Provide the (X, Y) coordinate of the cell's center where the given text is located.  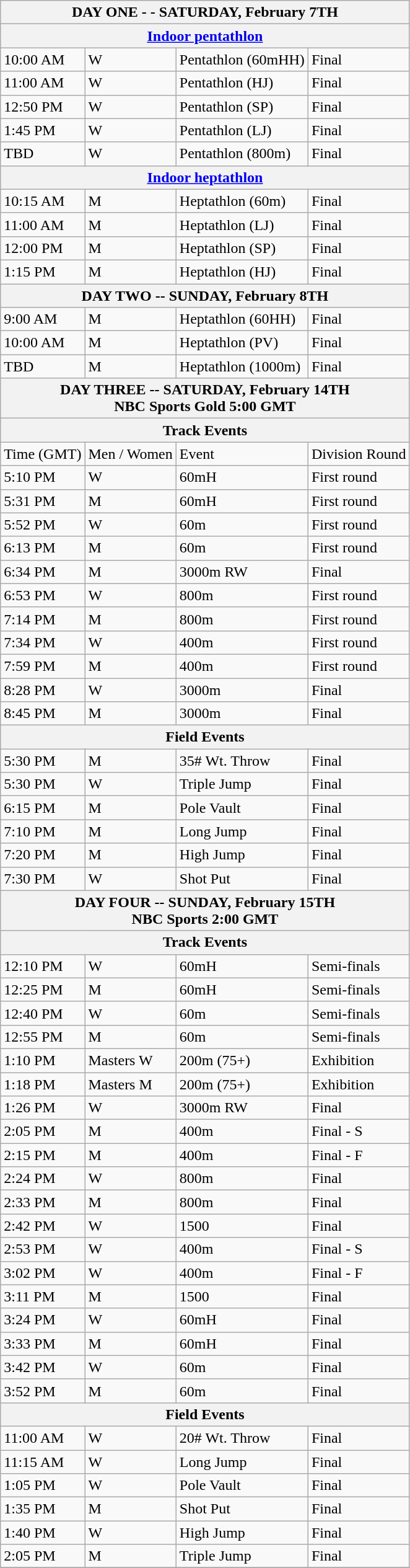
7:34 PM (43, 642)
2:53 PM (43, 1249)
Heptathlon (60m) (242, 201)
35# Wt. Throw (242, 761)
Heptathlon (SP) (242, 248)
Pentathlon (800m) (242, 154)
9:00 AM (43, 319)
7:14 PM (43, 619)
Pentathlon (LJ) (242, 130)
10:15 AM (43, 201)
Pentathlon (HJ) (242, 83)
3:11 PM (43, 1296)
8:45 PM (43, 714)
Heptathlon (LJ) (242, 224)
Heptathlon (PV) (242, 343)
2:33 PM (43, 1202)
12:55 PM (43, 1037)
Masters M (130, 1084)
2:15 PM (43, 1155)
12:25 PM (43, 990)
Heptathlon (1000m) (242, 366)
Heptathlon (HJ) (242, 272)
5:10 PM (43, 477)
1:10 PM (43, 1060)
3:02 PM (43, 1273)
11:15 AM (43, 1461)
7:30 PM (43, 879)
6:34 PM (43, 572)
6:13 PM (43, 548)
Indoor heptathlon (205, 177)
12:00 PM (43, 248)
Division Round (359, 454)
1:45 PM (43, 130)
Heptathlon (60HH) (242, 319)
DAY TWO -- SUNDAY, February 8TH (205, 296)
7:10 PM (43, 831)
1:05 PM (43, 1486)
3:42 PM (43, 1367)
DAY FOUR -- SUNDAY, February 15TH NBC Sports 2:00 GMT (205, 910)
3:24 PM (43, 1320)
5:52 PM (43, 525)
Indoor pentathlon (205, 36)
1:26 PM (43, 1108)
12:40 PM (43, 1013)
7:59 PM (43, 666)
Men / Women (130, 454)
12:10 PM (43, 966)
12:50 PM (43, 107)
6:15 PM (43, 808)
2:42 PM (43, 1226)
Pentathlon (SP) (242, 107)
DAY ONE - - SATURDAY, February 7TH (205, 12)
7:20 PM (43, 855)
DAY THREE -- SATURDAY, February 14TH NBC Sports Gold 5:00 GMT (205, 398)
1:40 PM (43, 1533)
1:18 PM (43, 1084)
Masters W (130, 1060)
1:35 PM (43, 1509)
3:52 PM (43, 1391)
8:28 PM (43, 690)
6:53 PM (43, 595)
1:15 PM (43, 272)
Time (GMT) (43, 454)
Pentathlon (60mHH) (242, 60)
20# Wt. Throw (242, 1438)
Event (242, 454)
3:33 PM (43, 1344)
5:31 PM (43, 501)
2:24 PM (43, 1179)
